Extract the (x, y) coordinate from the center of the cell holding the provided text.  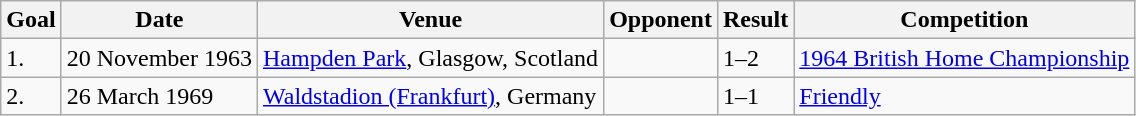
2. (31, 96)
Opponent (661, 20)
1. (31, 58)
1–1 (755, 96)
1–2 (755, 58)
Friendly (964, 96)
Venue (431, 20)
Result (755, 20)
Waldstadion (Frankfurt), Germany (431, 96)
20 November 1963 (159, 58)
1964 British Home Championship (964, 58)
Date (159, 20)
Competition (964, 20)
26 March 1969 (159, 96)
Hampden Park, Glasgow, Scotland (431, 58)
Goal (31, 20)
